From the cell containing the given text, extract its center point as [x, y] coordinate. 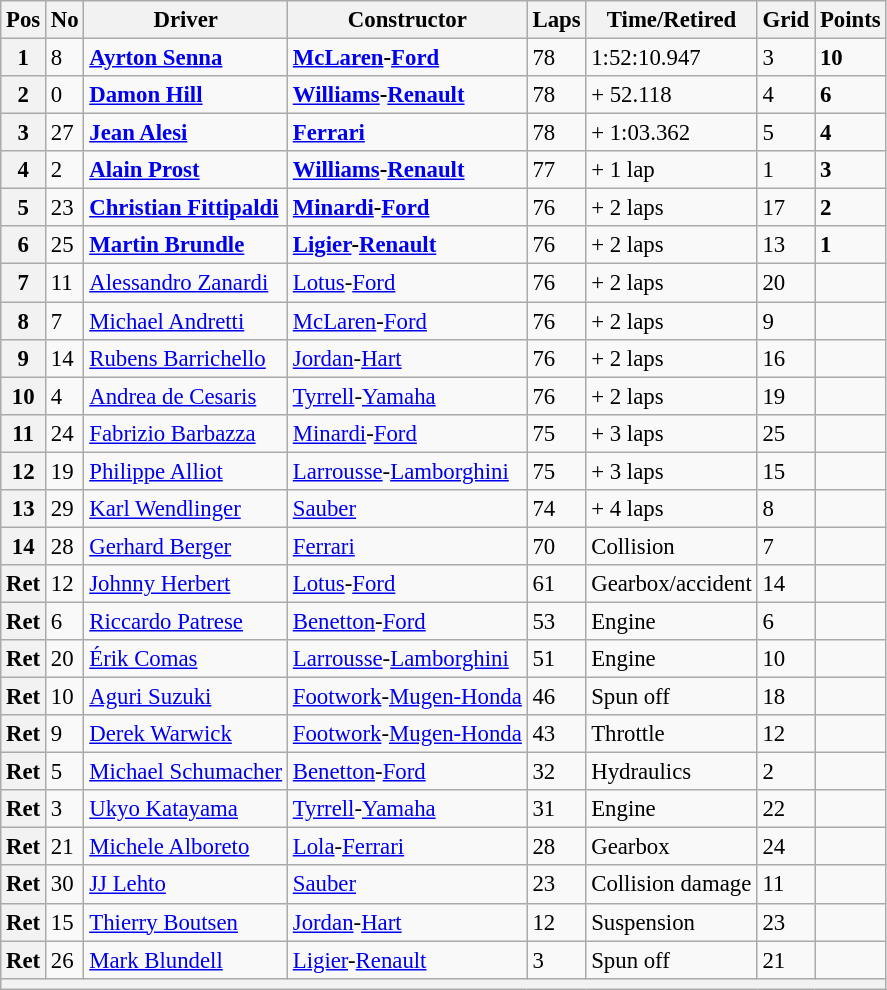
Constructor [407, 20]
0 [65, 95]
Collision [672, 546]
16 [786, 358]
Michael Schumacher [186, 772]
Grid [786, 20]
77 [556, 170]
Alessandro Zanardi [186, 283]
Gearbox/accident [672, 584]
46 [556, 697]
Michael Andretti [186, 321]
17 [786, 208]
32 [556, 772]
1:52:10.947 [672, 58]
Driver [186, 20]
27 [65, 133]
Rubens Barrichello [186, 358]
Karl Wendlinger [186, 509]
26 [65, 960]
+ 52.118 [672, 95]
Ayrton Senna [186, 58]
Points [850, 20]
18 [786, 697]
+ 1 lap [672, 170]
Throttle [672, 734]
Time/Retired [672, 20]
70 [556, 546]
29 [65, 509]
Pos [24, 20]
Collision damage [672, 885]
61 [556, 584]
Érik Comas [186, 659]
22 [786, 809]
Ukyo Katayama [186, 809]
Fabrizio Barbazza [186, 433]
51 [556, 659]
30 [65, 885]
Alain Prost [186, 170]
31 [556, 809]
Derek Warwick [186, 734]
Suspension [672, 922]
Christian Fittipaldi [186, 208]
Gearbox [672, 847]
Hydraulics [672, 772]
+ 4 laps [672, 509]
+ 1:03.362 [672, 133]
Johnny Herbert [186, 584]
Riccardo Patrese [186, 621]
Martin Brundle [186, 245]
74 [556, 509]
Laps [556, 20]
Thierry Boutsen [186, 922]
Jean Alesi [186, 133]
Damon Hill [186, 95]
Aguri Suzuki [186, 697]
Gerhard Berger [186, 546]
Mark Blundell [186, 960]
43 [556, 734]
Lola-Ferrari [407, 847]
Andrea de Cesaris [186, 396]
53 [556, 621]
No [65, 20]
Philippe Alliot [186, 471]
JJ Lehto [186, 885]
Michele Alboreto [186, 847]
